Detect which cell encompasses the target text, then output its [X, Y] center coordinate. 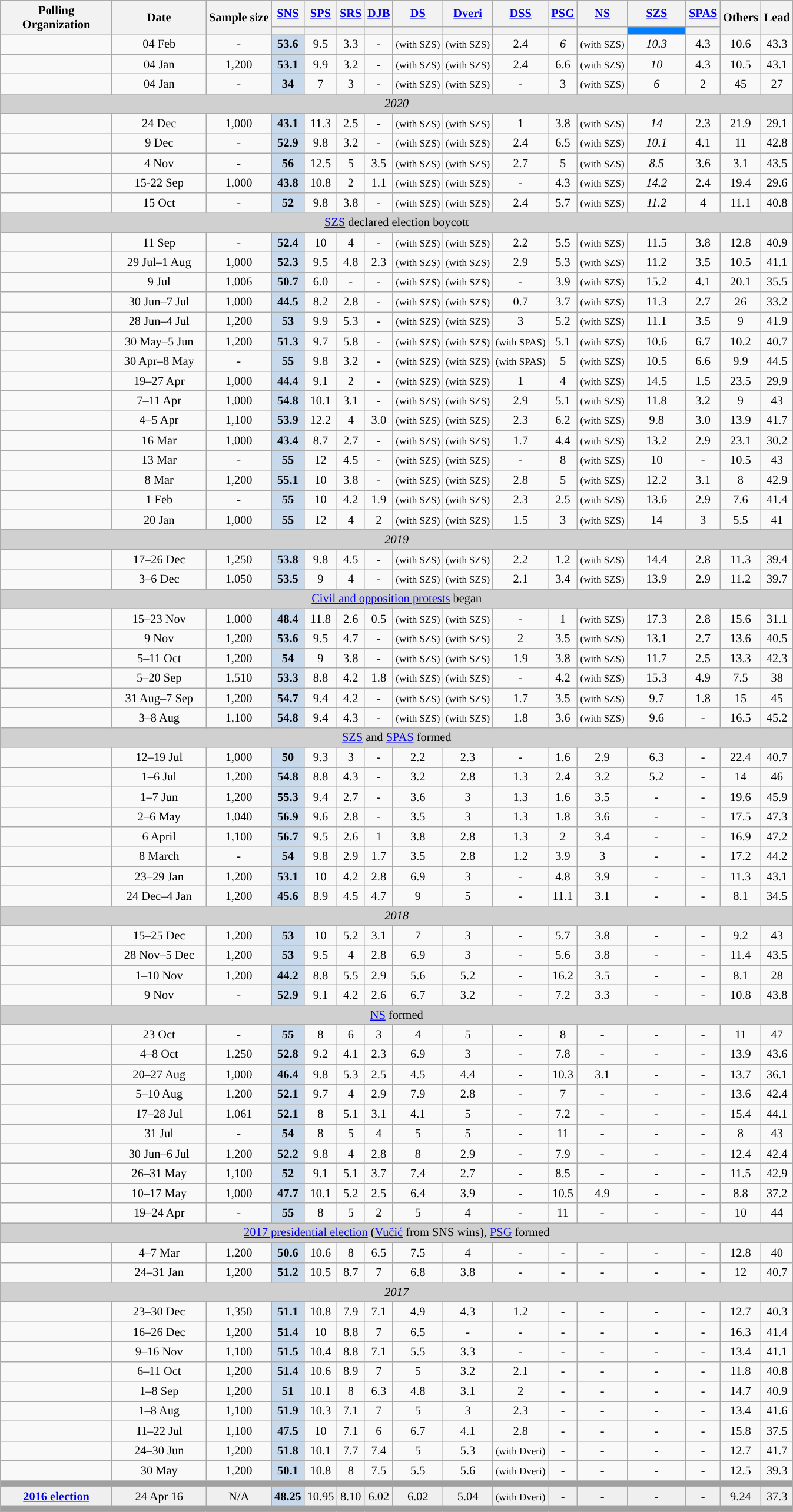
16.9 [741, 836]
40.3 [777, 1312]
31.1 [777, 619]
15.4 [741, 1114]
1–6 Jul [159, 777]
SZS declared election boycott [397, 222]
13 Mar [159, 460]
9.3 [321, 757]
19–27 Apr [159, 381]
30 May [159, 1470]
17–26 Dec [159, 559]
29 Jul–1 Aug [159, 262]
1,040 [239, 817]
47.7 [288, 1193]
SNS [288, 13]
51.5 [288, 1351]
24–31 Jan [159, 1272]
SZS [656, 13]
47.5 [288, 1431]
23–30 Dec [159, 1312]
45.6 [288, 896]
43.3 [777, 44]
37.5 [777, 1431]
14.2 [656, 183]
51.8 [288, 1451]
7.7 [351, 1451]
5–11 Oct [159, 658]
5.8 [351, 341]
15–25 Dec [159, 936]
14.7 [741, 1391]
DS [418, 13]
DJB [379, 13]
0.5 [379, 619]
10–17 May [159, 1193]
52.8 [288, 1054]
35.5 [777, 282]
SZS and SPAS formed [397, 737]
26 [741, 302]
11.7 [656, 658]
1,350 [239, 1312]
17.5 [741, 817]
6.4 [418, 1193]
50 [288, 757]
41 [777, 520]
4–5 Apr [159, 420]
1,510 [239, 678]
16.3 [741, 1332]
9 Jul [159, 282]
NS [603, 13]
22.4 [741, 757]
5–20 Sep [159, 678]
34 [288, 84]
28 Jun–4 Jul [159, 321]
10.95 [321, 1496]
6 April [159, 836]
29.1 [777, 124]
SPAS [703, 13]
Lead [777, 17]
1.1 [379, 183]
8.10 [351, 1496]
10.2 [741, 341]
40.5 [777, 639]
6–11 Oct [159, 1371]
33.2 [777, 302]
15-22 Sep [159, 183]
7.6 [741, 500]
48.25 [288, 1496]
1–8 Sep [159, 1391]
13.2 [656, 440]
04 Feb [159, 44]
2016 election [57, 1496]
44.4 [288, 381]
24 Apr 16 [159, 1496]
51.3 [288, 341]
34.5 [777, 896]
45.9 [777, 797]
21.9 [741, 124]
12–19 Jul [159, 757]
23.5 [741, 381]
53.3 [288, 678]
38 [777, 678]
1,050 [239, 579]
13.7 [741, 1074]
39.3 [777, 1470]
13.1 [656, 639]
47.2 [777, 836]
19.6 [741, 797]
Dveri [467, 13]
15.2 [656, 282]
39.7 [777, 579]
52.2 [288, 1154]
23 Oct [159, 1035]
17.2 [741, 856]
2020 [397, 104]
41.9 [777, 321]
6.2 [563, 420]
50.6 [288, 1252]
28 Nov–5 Dec [159, 955]
24–30 Jun [159, 1451]
46.4 [288, 1074]
55.1 [288, 480]
52.4 [288, 242]
11.4 [741, 955]
15.6 [741, 619]
9 Dec [159, 143]
5–10 Aug [159, 1094]
10.4 [321, 1351]
2018 [397, 916]
Sample size [239, 17]
37.2 [777, 1193]
17.3 [656, 619]
56 [288, 163]
8.2 [321, 302]
16–26 Dec [159, 1332]
56.7 [288, 836]
43.6 [777, 1054]
20–27 Aug [159, 1074]
44.1 [777, 1114]
51.9 [288, 1411]
2–6 May [159, 817]
6.8 [418, 1272]
20.1 [741, 282]
SPS [321, 13]
12.4 [741, 1154]
16.2 [563, 975]
23–29 Jan [159, 876]
42.8 [777, 143]
1–8 Aug [159, 1411]
4–8 Oct [159, 1054]
40 [777, 1252]
13.3 [741, 658]
1–7 Jun [159, 797]
1 Feb [159, 500]
0.7 [520, 302]
7.8 [563, 1054]
3–6 Dec [159, 579]
16.5 [741, 717]
11–22 Jul [159, 1431]
4 Nov [159, 163]
51.2 [288, 1272]
15–23 Nov [159, 619]
5.04 [467, 1496]
29.6 [777, 183]
1,061 [239, 1114]
48.4 [288, 619]
14.5 [656, 381]
DSS [520, 13]
Civil and opposition protests began [397, 599]
Polling Organization [57, 17]
53.9 [288, 420]
17–28 Jul [159, 1114]
15 [741, 698]
11 Sep [159, 242]
29.9 [777, 381]
4–7 Mar [159, 1252]
8 March [159, 856]
28 [777, 975]
50.1 [288, 1470]
31 Jul [159, 1134]
2017 presidential election (Vučić from SNS wins), PSG formed [397, 1232]
52.3 [288, 262]
N/A [239, 1496]
50.7 [288, 282]
56.9 [288, 817]
PSG [563, 13]
Date [159, 17]
54.7 [288, 698]
1,006 [239, 282]
41.6 [777, 1411]
37.3 [777, 1496]
36.1 [777, 1074]
30.2 [777, 440]
51 [288, 1391]
20 Jan [159, 520]
8 Mar [159, 480]
1–10 Nov [159, 975]
SRS [351, 13]
30 Apr–8 May [159, 361]
46 [777, 777]
31 Aug–7 Sep [159, 698]
39.4 [777, 559]
24 Dec–4 Jan [159, 896]
NS formed [397, 1015]
30 Jun–7 Jul [159, 302]
15 Oct [159, 202]
44 [777, 1213]
53.8 [288, 559]
53.5 [288, 579]
23.1 [741, 440]
47 [777, 1035]
3–8 Aug [159, 717]
55.3 [288, 797]
45.2 [777, 717]
9.24 [741, 1496]
51.1 [288, 1312]
19.4 [741, 183]
42.3 [777, 658]
14.4 [656, 559]
Others [741, 17]
9–16 Nov [159, 1351]
19–24 Apr [159, 1213]
7–11 Apr [159, 401]
15.3 [656, 678]
15.8 [741, 1431]
47.3 [777, 817]
27 [777, 84]
6.0 [321, 282]
30 May–5 Jun [159, 341]
16 Mar [159, 440]
2017 [397, 1292]
2019 [397, 539]
43.4 [288, 440]
30 Jun–6 Jul [159, 1154]
26–31 May [159, 1173]
24 Dec [159, 124]
